Pinpoint the cell where the given text exists, returning its (X, Y) midpoint coordinate. 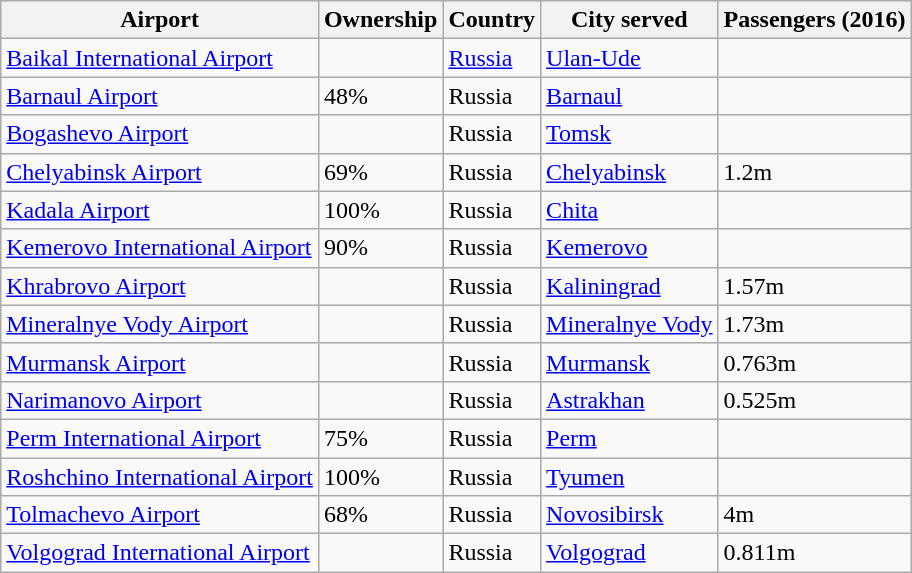
69% (380, 172)
Ownership (380, 20)
1.57m (814, 286)
Country (492, 20)
0.525m (814, 400)
Mineralnye Vody (630, 324)
Novosibirsk (630, 515)
Volgograd International Airport (160, 553)
Tyumen (630, 477)
Murmansk Airport (160, 362)
Airport (160, 20)
Mineralnye Vody Airport (160, 324)
Passengers (2016) (814, 20)
1.73m (814, 324)
4m (814, 515)
Perm (630, 438)
Bogashevo Airport (160, 134)
Chita (630, 210)
1.2m (814, 172)
Ulan-Ude (630, 58)
Barnaul Airport (160, 96)
0.811m (814, 553)
Chelyabinsk Airport (160, 172)
Astrakhan (630, 400)
City served (630, 20)
0.763m (814, 362)
Roshchino International Airport (160, 477)
Narimanovo Airport (160, 400)
Murmansk (630, 362)
Kemerovo International Airport (160, 248)
Barnaul (630, 96)
Khrabrovo Airport (160, 286)
Perm International Airport (160, 438)
Volgograd (630, 553)
Tomsk (630, 134)
Chelyabinsk (630, 172)
48% (380, 96)
68% (380, 515)
Kaliningrad (630, 286)
90% (380, 248)
Tolmachevo Airport (160, 515)
75% (380, 438)
Kemerovo (630, 248)
Kadala Airport (160, 210)
Baikal International Airport (160, 58)
